Determine the [x, y] coordinate at the center of the cell enclosing the given text.  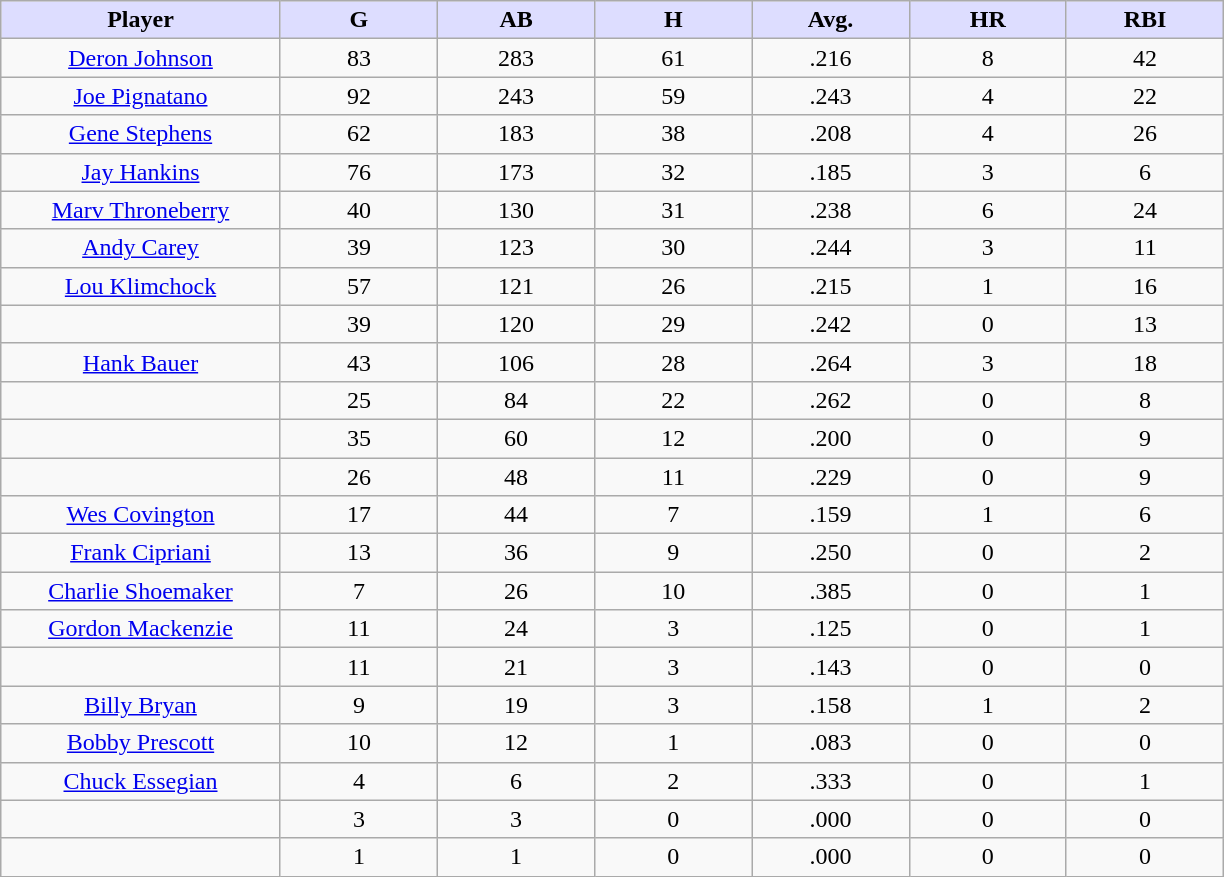
.243 [830, 96]
32 [674, 172]
.143 [830, 667]
42 [1144, 58]
Chuck Essegian [141, 781]
Gene Stephens [141, 134]
25 [358, 400]
30 [674, 248]
121 [516, 286]
36 [516, 553]
.333 [830, 781]
120 [516, 324]
83 [358, 58]
Charlie Shoemaker [141, 591]
.185 [830, 172]
92 [358, 96]
.244 [830, 248]
HR [988, 20]
17 [358, 515]
Andy Carey [141, 248]
76 [358, 172]
40 [358, 210]
Lou Klimchock [141, 286]
Bobby Prescott [141, 743]
.242 [830, 324]
.238 [830, 210]
Avg. [830, 20]
60 [516, 438]
16 [1144, 286]
G [358, 20]
21 [516, 667]
18 [1144, 362]
Gordon Mackenzie [141, 629]
35 [358, 438]
.264 [830, 362]
AB [516, 20]
Wes Covington [141, 515]
84 [516, 400]
43 [358, 362]
283 [516, 58]
173 [516, 172]
Frank Cipriani [141, 553]
29 [674, 324]
123 [516, 248]
.250 [830, 553]
.200 [830, 438]
28 [674, 362]
.385 [830, 591]
62 [358, 134]
Hank Bauer [141, 362]
Deron Johnson [141, 58]
.215 [830, 286]
RBI [1144, 20]
243 [516, 96]
.216 [830, 58]
Jay Hankins [141, 172]
.158 [830, 705]
.159 [830, 515]
.125 [830, 629]
Billy Bryan [141, 705]
59 [674, 96]
.229 [830, 477]
130 [516, 210]
44 [516, 515]
H [674, 20]
48 [516, 477]
Player [141, 20]
.208 [830, 134]
61 [674, 58]
38 [674, 134]
106 [516, 362]
Joe Pignatano [141, 96]
57 [358, 286]
.083 [830, 743]
31 [674, 210]
.262 [830, 400]
Marv Throneberry [141, 210]
19 [516, 705]
183 [516, 134]
